Return the (X, Y) coordinate for the center point of the cell that contains the specified text.  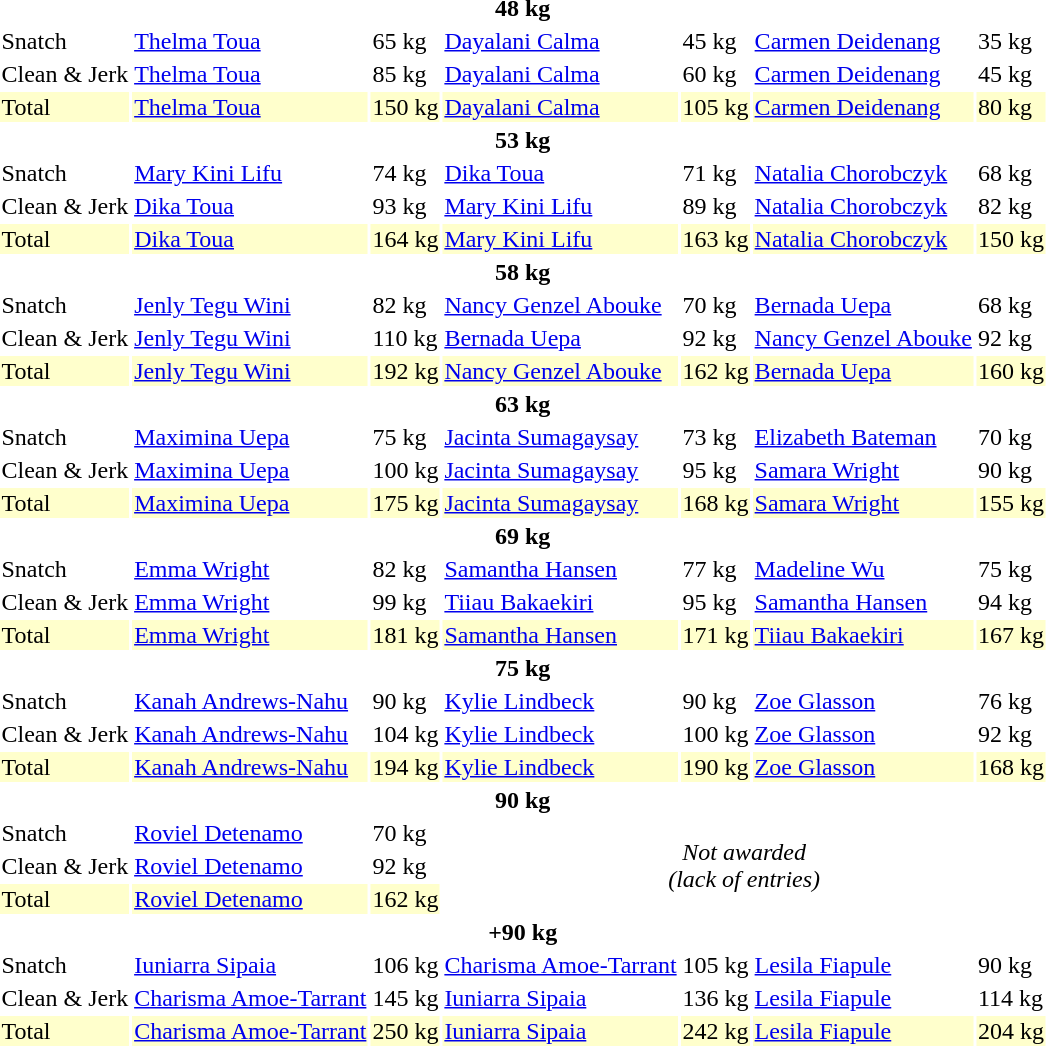
71 kg (716, 173)
65 kg (406, 41)
85 kg (406, 74)
89 kg (716, 206)
80 kg (1010, 107)
155 kg (1010, 503)
60 kg (716, 74)
93 kg (406, 206)
73 kg (716, 437)
53 kg (522, 140)
Elizabeth Bateman (863, 437)
175 kg (406, 503)
Madeline Wu (863, 569)
114 kg (1010, 998)
35 kg (1010, 41)
190 kg (716, 767)
104 kg (406, 734)
94 kg (1010, 602)
Not awarded(lack of entries) (744, 866)
76 kg (1010, 701)
106 kg (406, 965)
250 kg (406, 1031)
136 kg (716, 998)
181 kg (406, 635)
63 kg (522, 404)
110 kg (406, 338)
163 kg (716, 239)
+90 kg (522, 932)
69 kg (522, 536)
99 kg (406, 602)
194 kg (406, 767)
164 kg (406, 239)
58 kg (522, 272)
242 kg (716, 1031)
204 kg (1010, 1031)
145 kg (406, 998)
171 kg (716, 635)
167 kg (1010, 635)
77 kg (716, 569)
160 kg (1010, 371)
192 kg (406, 371)
74 kg (406, 173)
